Capture the cell that displays the provided text and extract its [X, Y] central coordinate. 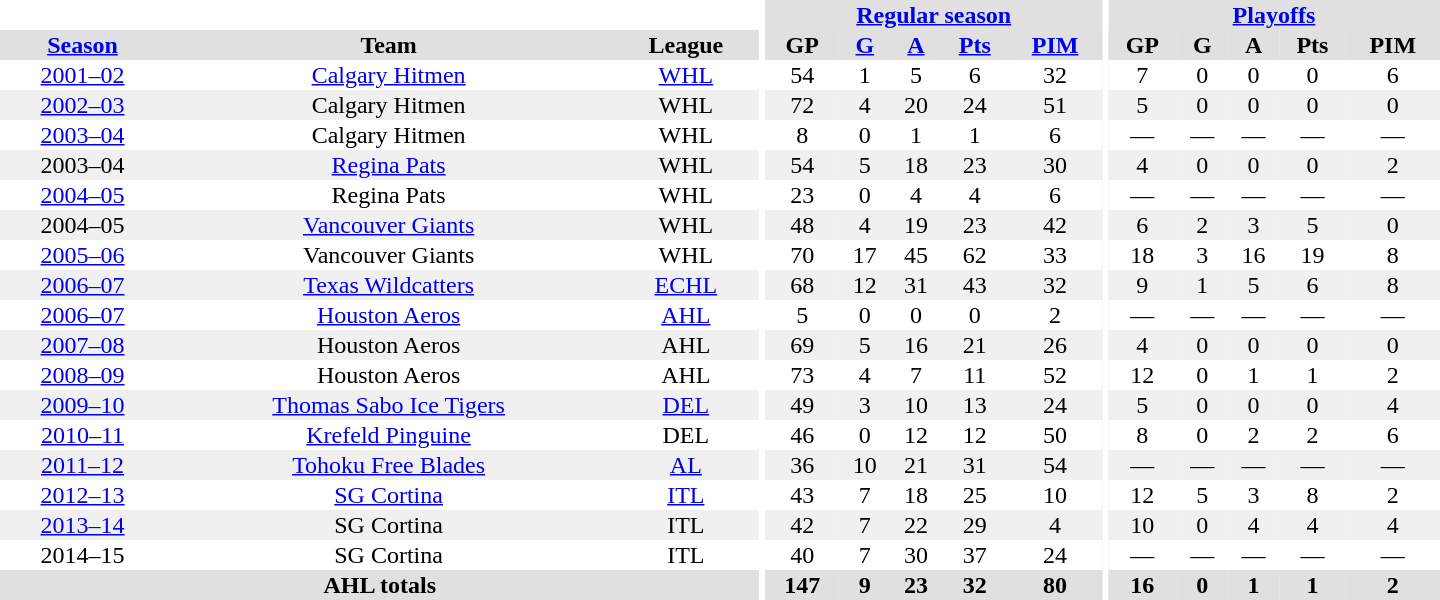
2002–03 [82, 105]
11 [975, 375]
49 [802, 405]
ECHL [686, 285]
73 [802, 375]
46 [802, 435]
Team [388, 45]
Season [82, 45]
72 [802, 105]
2008–09 [82, 375]
Thomas Sabo Ice Tigers [388, 405]
2009–10 [82, 405]
AHL totals [380, 585]
68 [802, 285]
70 [802, 255]
40 [802, 555]
33 [1055, 255]
Tohoku Free Blades [388, 465]
48 [802, 225]
Playoffs [1274, 15]
2005–06 [82, 255]
Krefeld Pinguine [388, 435]
50 [1055, 435]
25 [975, 495]
2001–02 [82, 75]
Texas Wildcatters [388, 285]
62 [975, 255]
2013–14 [82, 525]
2007–08 [82, 345]
AL [686, 465]
36 [802, 465]
52 [1055, 375]
22 [916, 525]
League [686, 45]
26 [1055, 345]
51 [1055, 105]
29 [975, 525]
Regular season [934, 15]
2010–11 [82, 435]
13 [975, 405]
147 [802, 585]
37 [975, 555]
2011–12 [82, 465]
69 [802, 345]
2014–15 [82, 555]
20 [916, 105]
2012–13 [82, 495]
17 [864, 255]
80 [1055, 585]
45 [916, 255]
